Scan for the cell matching the given text and deliver its [x, y] coordinate at center. 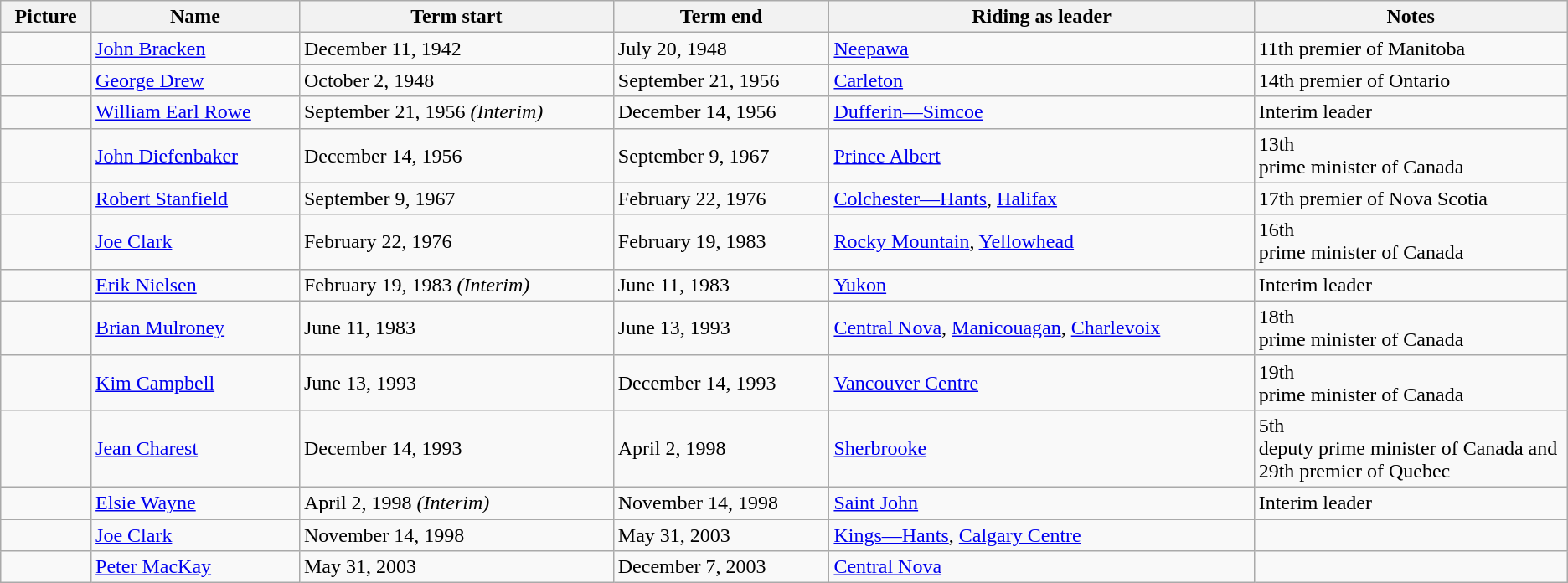
December 7, 2003 [721, 567]
16th prime minister of Canada [1411, 241]
Prince Albert [1042, 156]
September 21, 1956 [721, 80]
Notes [1411, 17]
February 19, 1983 [721, 241]
Vancouver Centre [1042, 382]
April 2, 1998 (Interim) [456, 503]
Yukon [1042, 285]
Term start [456, 17]
Elsie Wayne [196, 503]
Central Nova [1042, 567]
11th premier of Manitoba [1411, 49]
Erik Nielsen [196, 285]
Riding as leader [1042, 17]
John Diefenbaker [196, 156]
Rocky Mountain, Yellowhead [1042, 241]
Sherbrooke [1042, 448]
Name [196, 17]
Kings—Hants, Calgary Centre [1042, 535]
Picture [46, 17]
Kim Campbell [196, 382]
13th prime minister of Canada [1411, 156]
Term end [721, 17]
Central Nova, Manicouagan, Charlevoix [1042, 328]
April 2, 1998 [721, 448]
5th deputy prime minister of Canada and 29th premier of Quebec [1411, 448]
17th premier of Nova Scotia [1411, 199]
18th prime minister of Canada [1411, 328]
September 21, 1956 (Interim) [456, 112]
December 11, 1942 [456, 49]
Jean Charest [196, 448]
Brian Mulroney [196, 328]
Saint John [1042, 503]
Neepawa [1042, 49]
October 2, 1948 [456, 80]
Colchester—Hants, Halifax [1042, 199]
George Drew [196, 80]
John Bracken [196, 49]
Dufferin—Simcoe [1042, 112]
William Earl Rowe [196, 112]
February 19, 1983 (Interim) [456, 285]
Robert Stanfield [196, 199]
Peter MacKay [196, 567]
Carleton [1042, 80]
14th premier of Ontario [1411, 80]
July 20, 1948 [721, 49]
19th prime minister of Canada [1411, 382]
